Determine the (x, y) coordinate at the center of the cell enclosing the given text.  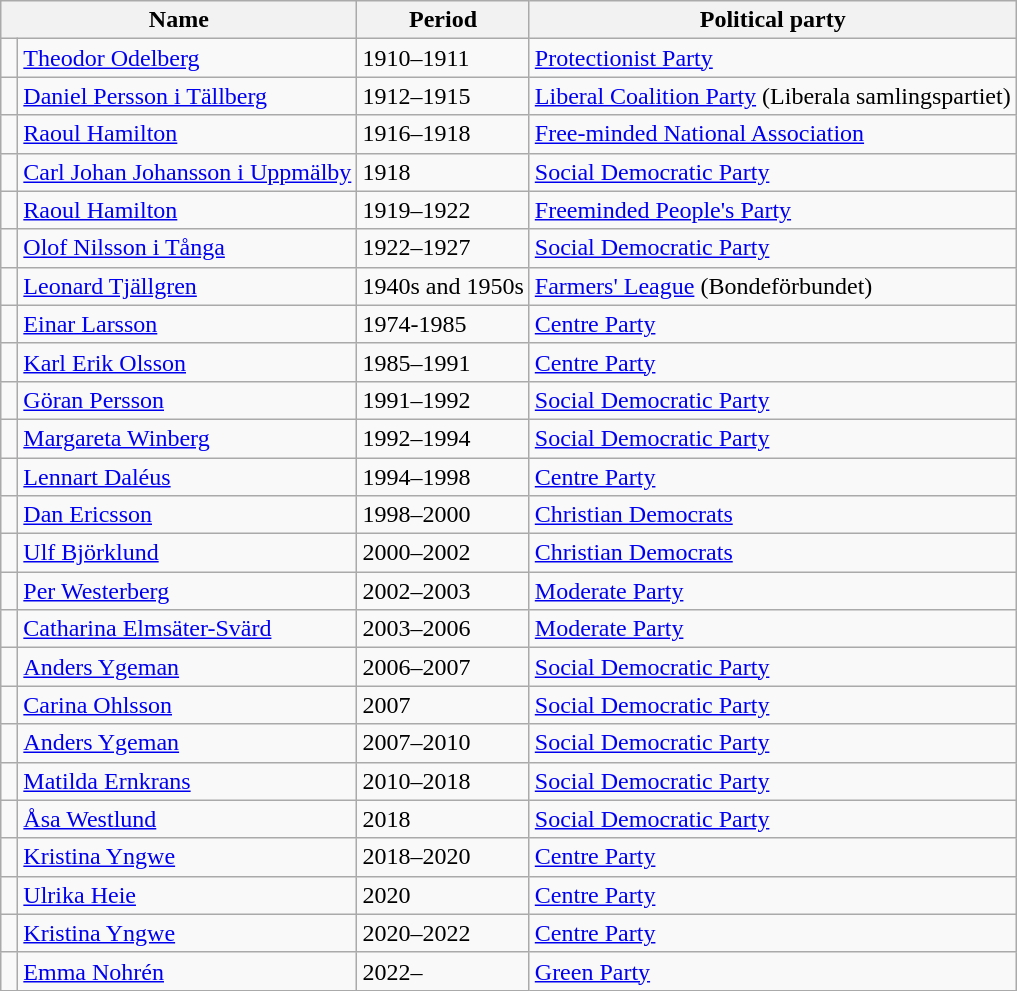
Liberal Coalition Party (Liberala samlingspartiet) (772, 96)
2000–2002 (443, 553)
Name (179, 20)
Freeminded People's Party (772, 210)
Leonard Tjällgren (188, 286)
Carl Johan Johansson i Uppmälby (188, 172)
1919–1922 (443, 210)
1912–1915 (443, 96)
Einar Larsson (188, 324)
2007–2010 (443, 743)
Theodor Odelberg (188, 58)
2006–2007 (443, 667)
Lennart Daléus (188, 477)
2020–2022 (443, 933)
2007 (443, 705)
Ulrika Heie (188, 895)
1998–2000 (443, 515)
2020 (443, 895)
2018–2020 (443, 857)
Political party (772, 20)
1992–1994 (443, 438)
Karl Erik Olsson (188, 362)
Carina Ohlsson (188, 705)
1940s and 1950s (443, 286)
Period (443, 20)
1991–1992 (443, 400)
2003–2006 (443, 629)
Protectionist Party (772, 58)
Daniel Persson i Tällberg (188, 96)
Per Westerberg (188, 591)
2010–2018 (443, 781)
Catharina Elmsäter-Svärd (188, 629)
Olof Nilsson i Tånga (188, 248)
Free-minded National Association (772, 134)
1922–1927 (443, 248)
Göran Persson (188, 400)
2018 (443, 819)
Farmers' League (Bondeförbundet) (772, 286)
2002–2003 (443, 591)
Matilda Ernkrans (188, 781)
1994–1998 (443, 477)
Dan Ericsson (188, 515)
1974-1985 (443, 324)
1910–1911 (443, 58)
Ulf Björklund (188, 553)
1916–1918 (443, 134)
Åsa Westlund (188, 819)
2022– (443, 971)
Margareta Winberg (188, 438)
1985–1991 (443, 362)
Green Party (772, 971)
Emma Nohrén (188, 971)
1918 (443, 172)
